Locate the cell with the specified text and output its [X, Y] center coordinate. 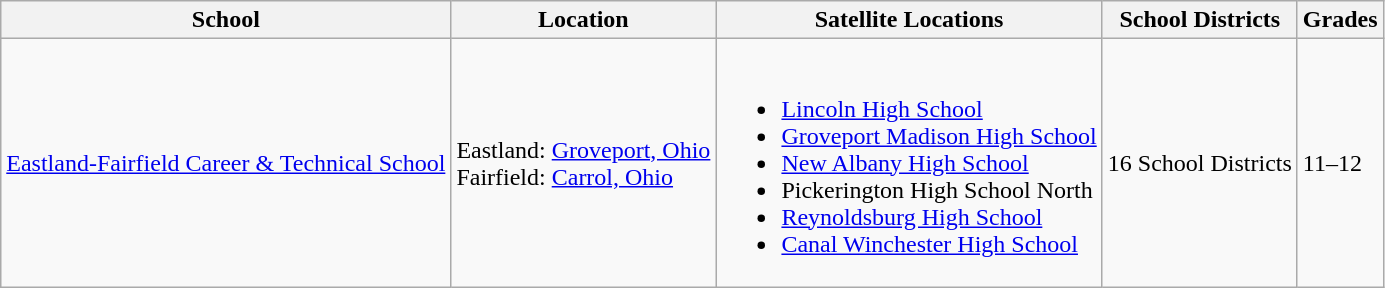
Grades [1340, 20]
Location [584, 20]
Satellite Locations [909, 20]
School Districts [1200, 20]
School [226, 20]
Eastland: Groveport, OhioFairfield: Carrol, Ohio [584, 163]
16 School Districts [1200, 163]
11–12 [1340, 163]
Eastland-Fairfield Career & Technical School [226, 163]
